Detect which cell encompasses the target text, then output its (X, Y) center coordinate. 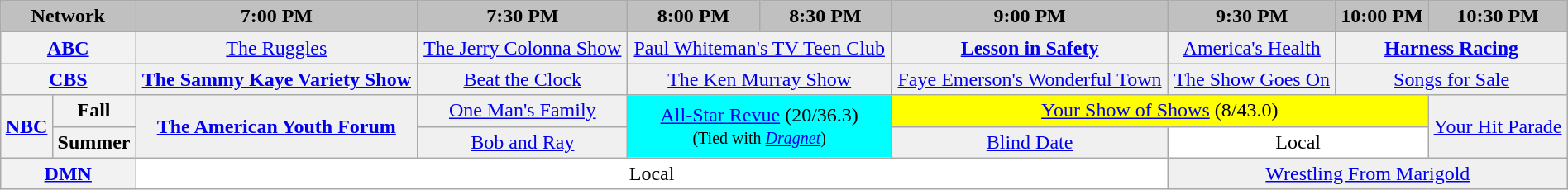
The Jerry Colonna Show (523, 48)
NBC (26, 126)
Bob and Ray (523, 142)
Fall (93, 111)
Summer (93, 142)
Paul Whiteman's TV Teen Club (759, 48)
The Ken Murray Show (759, 79)
7:30 PM (523, 17)
Blind Date (1030, 142)
All-Star Revue (20/36.3)(Tied with Dragnet) (759, 126)
The Show Goes On (1251, 79)
8:00 PM (693, 17)
Your Show of Shows (8/43.0) (1159, 111)
10:30 PM (1498, 17)
The Sammy Kaye Variety Show (276, 79)
Harness Racing (1451, 48)
The American Youth Forum (276, 126)
Wrestling From Marigold (1368, 173)
DMN (68, 173)
One Man's Family (523, 111)
Beat the Clock (523, 79)
Songs for Sale (1451, 79)
9:30 PM (1251, 17)
7:00 PM (276, 17)
Network (68, 17)
America's Health (1251, 48)
Your Hit Parade (1498, 126)
CBS (68, 79)
The Ruggles (276, 48)
10:00 PM (1382, 17)
Lesson in Safety (1030, 48)
ABC (68, 48)
9:00 PM (1030, 17)
8:30 PM (825, 17)
Faye Emerson's Wonderful Town (1030, 79)
